Search for the cell housing the specified text and yield its (X, Y) center coordinate. 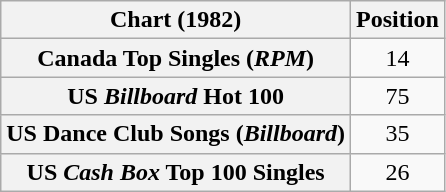
US Billboard Hot 100 (176, 96)
35 (398, 134)
US Dance Club Songs (Billboard) (176, 134)
Canada Top Singles (RPM) (176, 58)
US Cash Box Top 100 Singles (176, 172)
75 (398, 96)
Position (398, 20)
26 (398, 172)
Chart (1982) (176, 20)
14 (398, 58)
